Detect which cell encompasses the target text, then output its (X, Y) center coordinate. 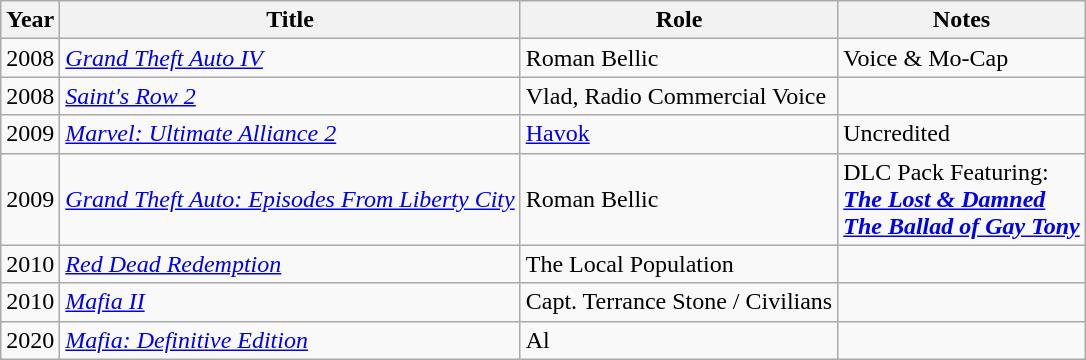
Mafia: Definitive Edition (290, 340)
The Local Population (679, 264)
Voice & Mo-Cap (962, 58)
Notes (962, 20)
Red Dead Redemption (290, 264)
Saint's Row 2 (290, 96)
Mafia II (290, 302)
Year (30, 20)
Havok (679, 134)
Capt. Terrance Stone / Civilians (679, 302)
Marvel: Ultimate Alliance 2 (290, 134)
Role (679, 20)
DLC Pack Featuring:The Lost & Damned The Ballad of Gay Tony (962, 199)
Grand Theft Auto: Episodes From Liberty City (290, 199)
Grand Theft Auto IV (290, 58)
Title (290, 20)
2020 (30, 340)
Al (679, 340)
Uncredited (962, 134)
Vlad, Radio Commercial Voice (679, 96)
